Find where the given text appears and provide that cell's center as (X, Y) coordinate. 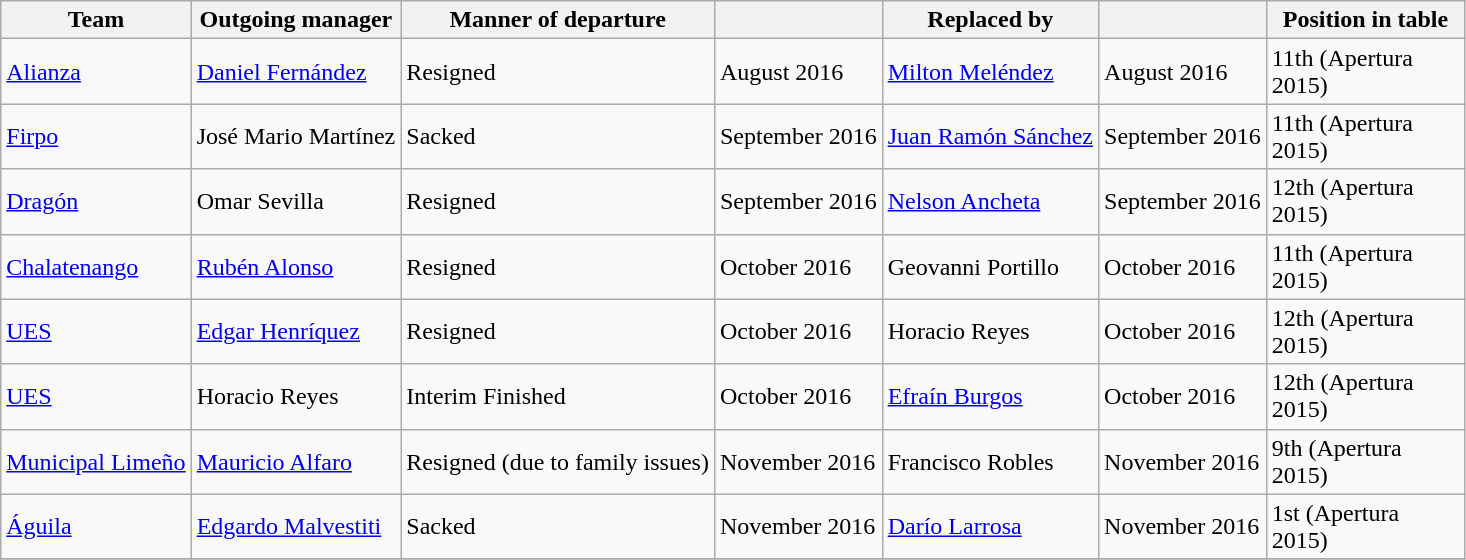
Replaced by (990, 20)
Geovanni Portillo (990, 266)
Team (96, 20)
Edgar Henríquez (296, 332)
Rubén Alonso (296, 266)
Francisco Robles (990, 462)
Position in table (1366, 20)
Dragón (96, 202)
Outgoing manager (296, 20)
Juan Ramón Sánchez (990, 136)
Nelson Ancheta (990, 202)
Darío Larrosa (990, 526)
Firpo (96, 136)
1st (Apertura 2015) (1366, 526)
Efraín Burgos (990, 396)
Daniel Fernández (296, 72)
Municipal Limeño (96, 462)
Alianza (96, 72)
Mauricio Alfaro (296, 462)
Edgardo Malvestiti (296, 526)
9th (Apertura 2015) (1366, 462)
Águila (96, 526)
Resigned (due to family issues) (558, 462)
Chalatenango (96, 266)
Milton Meléndez (990, 72)
Manner of departure (558, 20)
Interim Finished (558, 396)
José Mario Martínez (296, 136)
Omar Sevilla (296, 202)
